Search for the cell housing the specified text and yield its (X, Y) center coordinate. 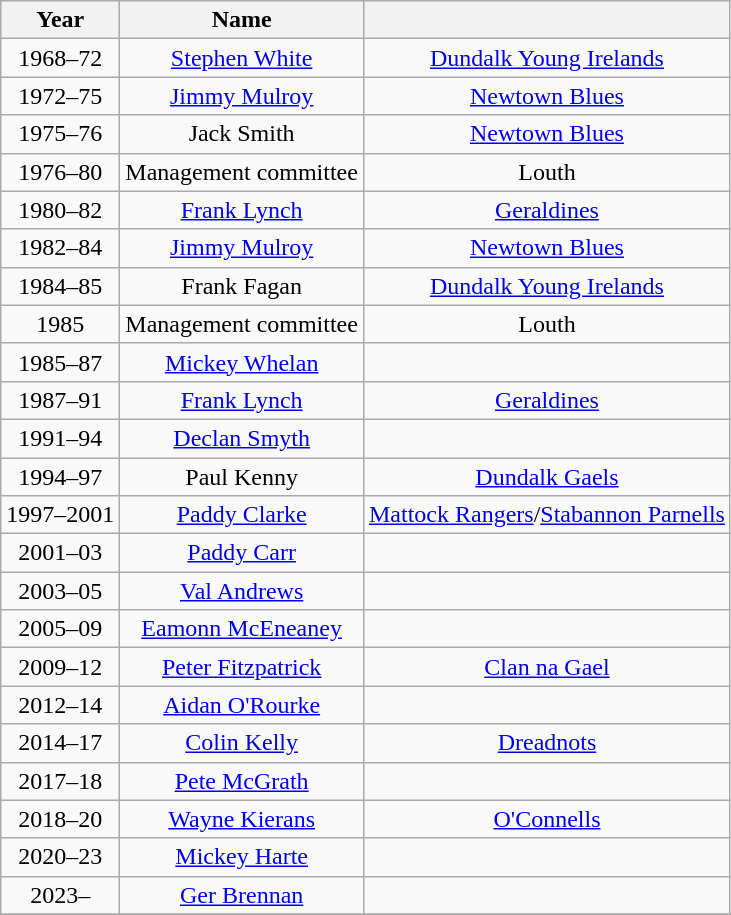
Ger Brennan (242, 895)
Frank Fagan (242, 286)
1987–91 (60, 400)
Val Andrews (242, 591)
2005–09 (60, 629)
Peter Fitzpatrick (242, 667)
2009–12 (60, 667)
1975–76 (60, 134)
1972–75 (60, 96)
2014–17 (60, 743)
2001–03 (60, 553)
Mickey Harte (242, 857)
2003–05 (60, 591)
Dreadnots (546, 743)
Colin Kelly (242, 743)
1985–87 (60, 362)
Stephen White (242, 58)
1994–97 (60, 477)
Paddy Carr (242, 553)
Mattock Rangers/Stabannon Parnells (546, 515)
2018–20 (60, 819)
2017–18 (60, 781)
Pete McGrath (242, 781)
1968–72 (60, 58)
Mickey Whelan (242, 362)
1991–94 (60, 438)
Aidan O'Rourke (242, 705)
Jack Smith (242, 134)
O'Connells (546, 819)
Paddy Clarke (242, 515)
Year (60, 20)
Wayne Kierans (242, 819)
Declan Smyth (242, 438)
1984–85 (60, 286)
1982–84 (60, 248)
Name (242, 20)
1976–80 (60, 172)
1980–82 (60, 210)
1985 (60, 324)
1997–2001 (60, 515)
Clan na Gael (546, 667)
2012–14 (60, 705)
Paul Kenny (242, 477)
Dundalk Gaels (546, 477)
Eamonn McEneaney (242, 629)
2020–23 (60, 857)
2023– (60, 895)
